Return (x, y) of the center of cell containing provided text 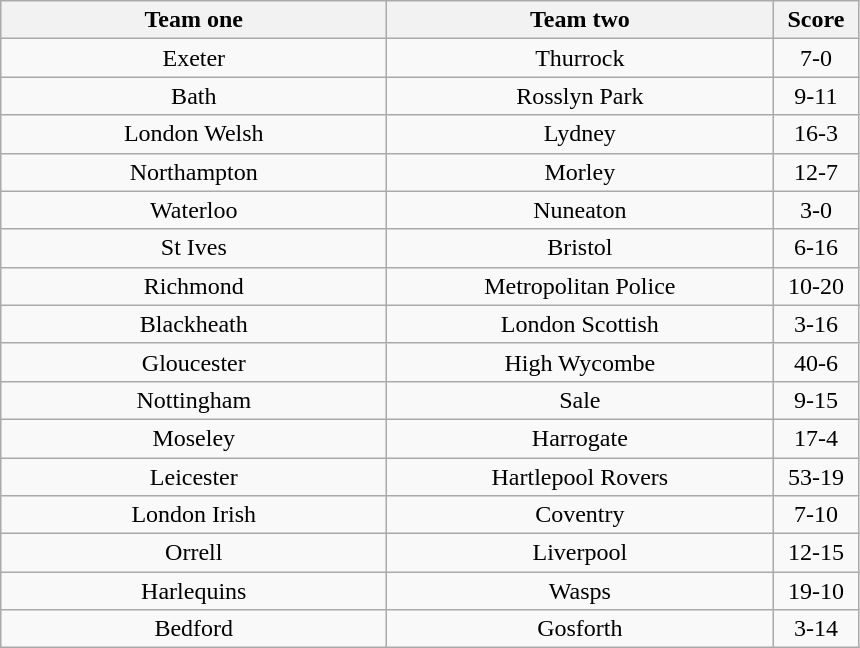
17-4 (816, 438)
Score (816, 20)
Gosforth (580, 629)
Nuneaton (580, 210)
Sale (580, 400)
Northampton (194, 172)
Bedford (194, 629)
9-15 (816, 400)
Wasps (580, 591)
53-19 (816, 477)
Liverpool (580, 553)
London Scottish (580, 324)
Lydney (580, 134)
London Irish (194, 515)
Harlequins (194, 591)
Nottingham (194, 400)
London Welsh (194, 134)
10-20 (816, 286)
Hartlepool Rovers (580, 477)
Morley (580, 172)
12-7 (816, 172)
7-0 (816, 58)
3-14 (816, 629)
Team two (580, 20)
7-10 (816, 515)
9-11 (816, 96)
Blackheath (194, 324)
High Wycombe (580, 362)
Orrell (194, 553)
Moseley (194, 438)
19-10 (816, 591)
Rosslyn Park (580, 96)
3-0 (816, 210)
Metropolitan Police (580, 286)
Exeter (194, 58)
Bath (194, 96)
St Ives (194, 248)
6-16 (816, 248)
Harrogate (580, 438)
Thurrock (580, 58)
12-15 (816, 553)
16-3 (816, 134)
40-6 (816, 362)
Team one (194, 20)
Richmond (194, 286)
Leicester (194, 477)
Coventry (580, 515)
Waterloo (194, 210)
3-16 (816, 324)
Bristol (580, 248)
Gloucester (194, 362)
